Provide the (x, y) coordinate of the cell's center where the given text is located.  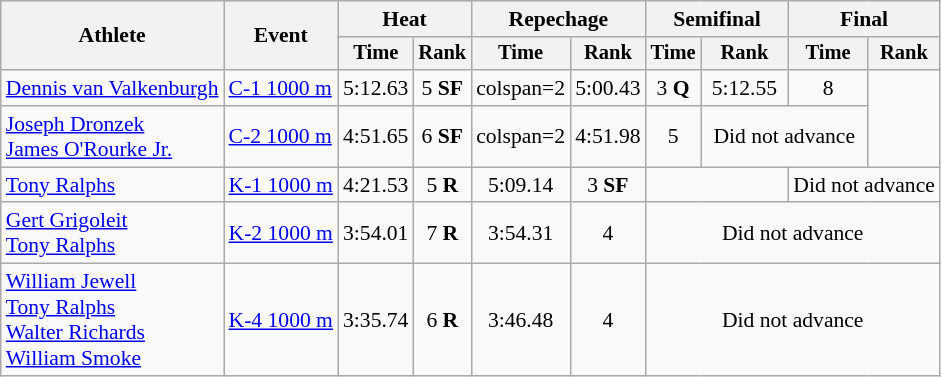
5 SF (442, 88)
3 Q (674, 88)
Repechage (558, 19)
K-4 1000 m (281, 320)
5:12.55 (745, 88)
K-2 1000 m (281, 234)
3:54.01 (376, 234)
Gert GrigoleitTony Ralphs (112, 234)
Tony Ralphs (112, 185)
Event (281, 36)
Final (864, 19)
Heat (404, 19)
C-2 1000 m (281, 136)
5:12.63 (376, 88)
Joseph DronzekJames O'Rourke Jr. (112, 136)
6 R (442, 320)
C-1 1000 m (281, 88)
4:21.53 (376, 185)
3:46.48 (520, 320)
Athlete (112, 36)
7 R (442, 234)
6 SF (442, 136)
5 R (442, 185)
8 (828, 88)
3:35.74 (376, 320)
5:09.14 (520, 185)
4:51.65 (376, 136)
K-1 1000 m (281, 185)
3:54.31 (520, 234)
William JewellTony RalphsWalter RichardsWilliam Smoke (112, 320)
Semifinal (718, 19)
5:00.43 (608, 88)
Dennis van Valkenburgh (112, 88)
5 (674, 136)
3 SF (608, 185)
4:51.98 (608, 136)
